Detect which cell encompasses the target text, then output its [x, y] center coordinate. 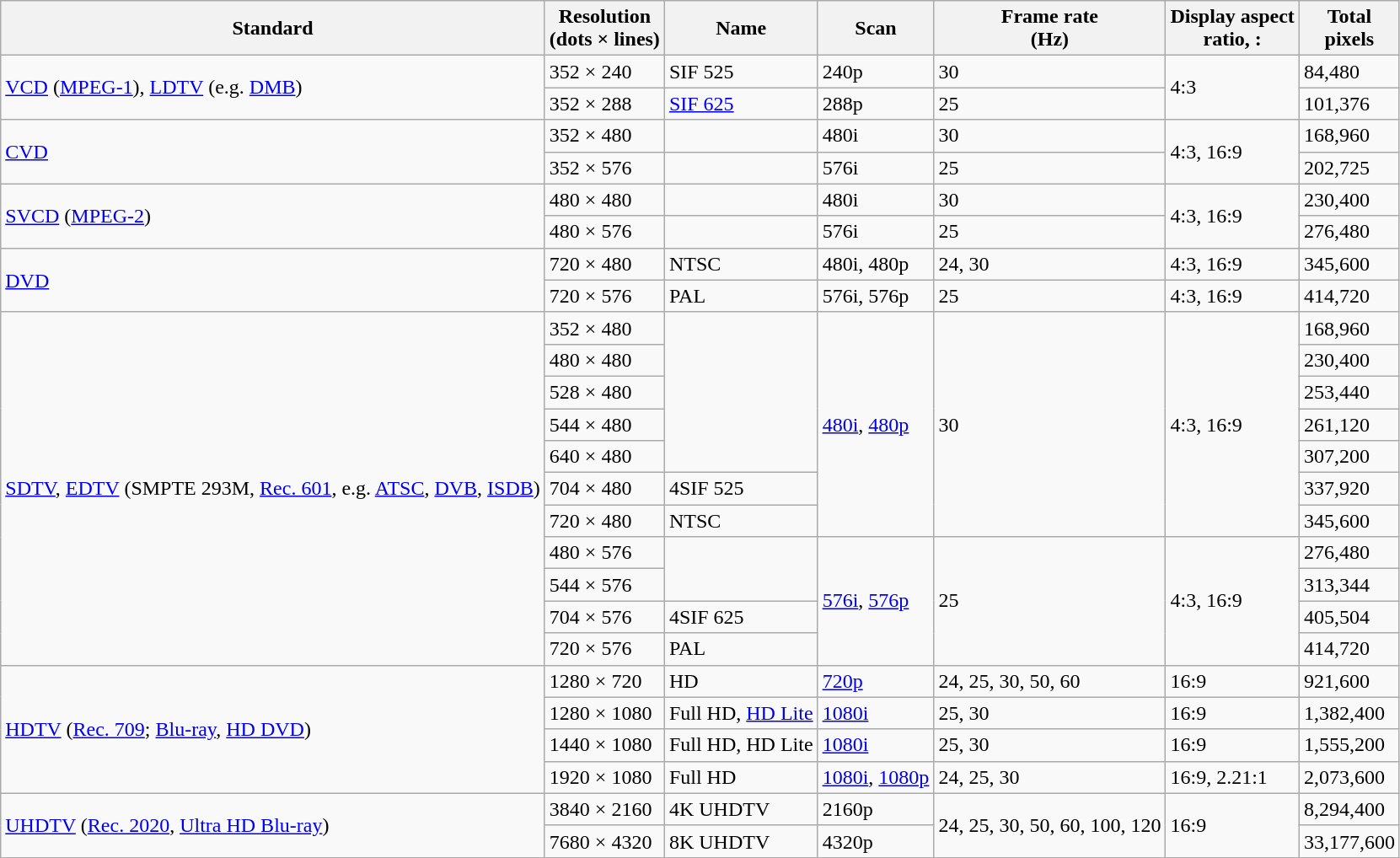
16:9, 2.21:1 [1232, 777]
4K UHDTV [741, 809]
84,480 [1349, 72]
1440 × 1080 [604, 745]
Display aspect ratio, : [1232, 29]
544 × 576 [604, 585]
921,600 [1349, 681]
720p [876, 681]
4320p [876, 841]
7680 × 4320 [604, 841]
2,073,600 [1349, 777]
8,294,400 [1349, 809]
307,200 [1349, 457]
4SIF 525 [741, 489]
SVCD (MPEG-2) [273, 216]
HDTV (Rec. 709; Blu-ray, HD DVD) [273, 729]
Resolution (dots × lines) [604, 29]
Name [741, 29]
Standard [273, 29]
Scan [876, 29]
3840 × 2160 [604, 809]
704 × 480 [604, 489]
DVD [273, 280]
202,725 [1349, 168]
101,376 [1349, 104]
24, 25, 30, 50, 60, 100, 120 [1050, 825]
352 × 240 [604, 72]
24, 30 [1050, 264]
1,382,400 [1349, 713]
SIF 625 [741, 104]
1080i, 1080p [876, 777]
24, 25, 30, 50, 60 [1050, 681]
405,504 [1349, 617]
704 × 576 [604, 617]
VCD (MPEG-1), LDTV (e.g. DMB) [273, 88]
CVD [273, 152]
1280 × 720 [604, 681]
Frame rate (Hz) [1050, 29]
Total pixels [1349, 29]
544 × 480 [604, 424]
UHDTV (Rec. 2020, Ultra HD Blu-ray) [273, 825]
4SIF 625 [741, 617]
Full HD [741, 777]
352 × 288 [604, 104]
4:3 [1232, 88]
33,177,600 [1349, 841]
313,344 [1349, 585]
288p [876, 104]
SDTV, EDTV (SMPTE 293M, Rec. 601, e.g. ATSC, DVB, ISDB) [273, 489]
253,440 [1349, 392]
528 × 480 [604, 392]
8K UHDTV [741, 841]
1920 × 1080 [604, 777]
SIF 525 [741, 72]
HD [741, 681]
352 × 576 [604, 168]
240p [876, 72]
1,555,200 [1349, 745]
1280 × 1080 [604, 713]
261,120 [1349, 424]
640 × 480 [604, 457]
24, 25, 30 [1050, 777]
337,920 [1349, 489]
2160p [876, 809]
